Provide the [x, y] coordinate of the cell's center where the given text is located.  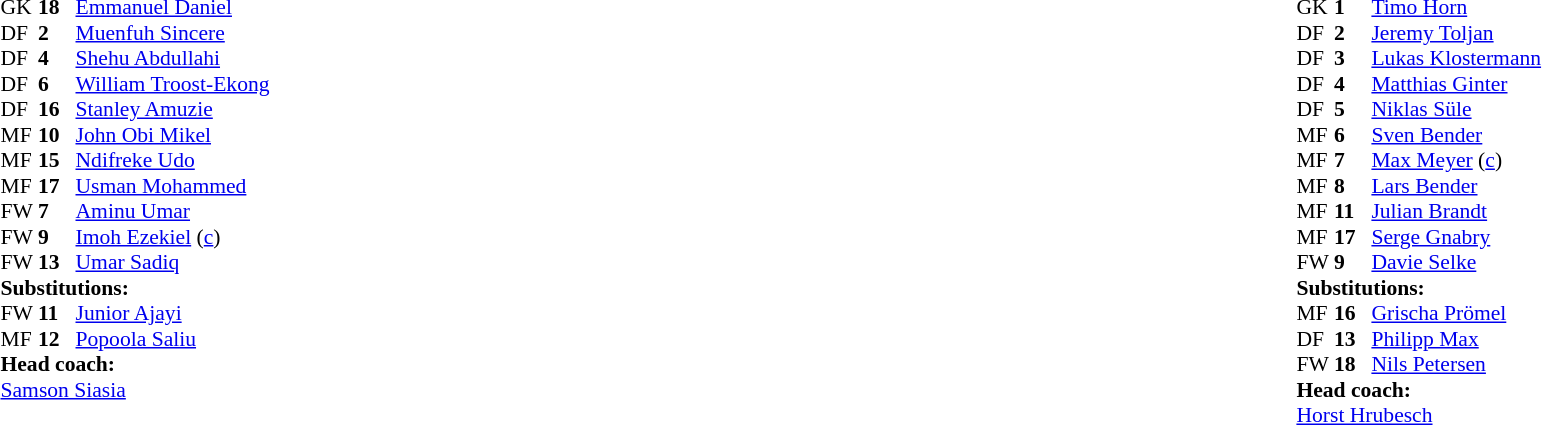
Niklas Süle [1456, 109]
3 [1353, 59]
Grischa Prömel [1456, 313]
5 [1353, 109]
10 [57, 135]
Max Meyer (c) [1456, 161]
Ndifreke Udo [173, 161]
Jeremy Toljan [1456, 33]
Popoola Saliu [173, 339]
8 [1353, 186]
Julian Brandt [1456, 211]
Davie Selke [1456, 263]
Aminu Umar [173, 211]
Lars Bender [1456, 186]
Samson Siasia [134, 390]
18 [1353, 365]
Muenfuh Sincere [173, 33]
Serge Gnabry [1456, 237]
Umar Sadiq [173, 263]
Nils Petersen [1456, 365]
Imoh Ezekiel (c) [173, 237]
Matthias Ginter [1456, 84]
Junior Ajayi [173, 313]
Philipp Max [1456, 339]
Usman Mohammed [173, 186]
Stanley Amuzie [173, 109]
Lukas Klostermann [1456, 59]
William Troost-Ekong [173, 84]
15 [57, 161]
John Obi Mikel [173, 135]
Shehu Abdullahi [173, 59]
12 [57, 339]
Sven Bender [1456, 135]
